Find where the given text appears and provide that cell's center as (X, Y) coordinate. 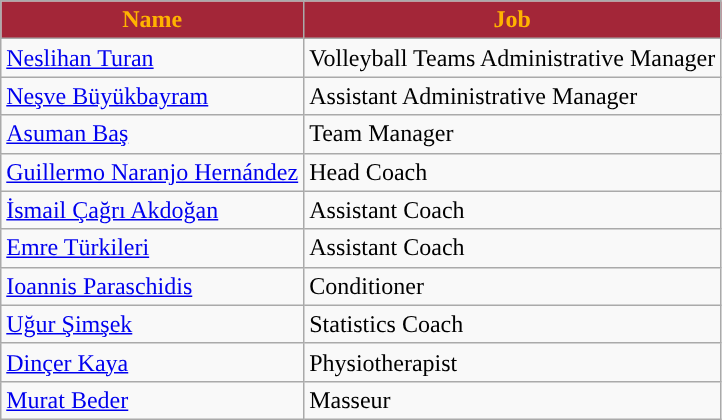
Name (152, 20)
İsmail Çağrı Akdoğan (152, 210)
Statistics Coach (512, 324)
Neslihan Turan (152, 58)
Masseur (512, 400)
Guillermo Naranjo Hernández (152, 172)
Conditioner (512, 286)
Dinçer Kaya (152, 362)
Physiotherapist (512, 362)
Emre Türkileri (152, 248)
Assistant Administrative Manager (512, 96)
Asuman Baş (152, 134)
Volleyball Teams Administrative Manager (512, 58)
Ioannis Paraschidis (152, 286)
Head Coach (512, 172)
Murat Beder (152, 400)
Team Manager (512, 134)
Neşve Büyükbayram (152, 96)
Uğur Şimşek (152, 324)
Job (512, 20)
